Determine the [X, Y] coordinate at the center of the cell enclosing the given text.  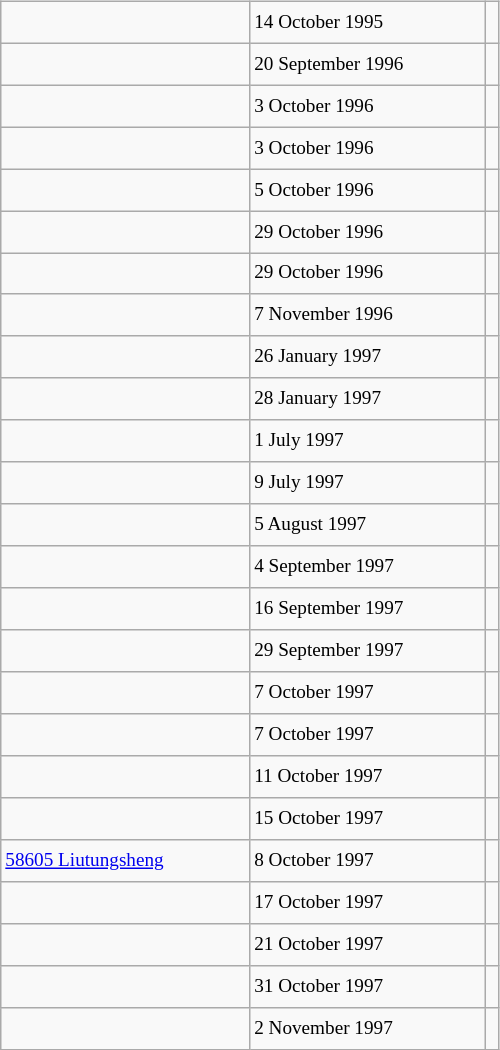
28 January 1997 [368, 399]
31 October 1997 [368, 986]
7 November 1996 [368, 315]
8 October 1997 [368, 861]
15 October 1997 [368, 819]
14 October 1995 [368, 22]
5 August 1997 [368, 525]
17 October 1997 [368, 902]
29 September 1997 [368, 651]
9 July 1997 [368, 483]
58605 Liutungsheng [126, 861]
1 July 1997 [368, 441]
21 October 1997 [368, 944]
20 September 1996 [368, 64]
5 October 1996 [368, 190]
16 September 1997 [368, 609]
4 September 1997 [368, 567]
11 October 1997 [368, 777]
2 November 1997 [368, 1028]
26 January 1997 [368, 357]
